Detect which cell encompasses the target text, then output its (X, Y) center coordinate. 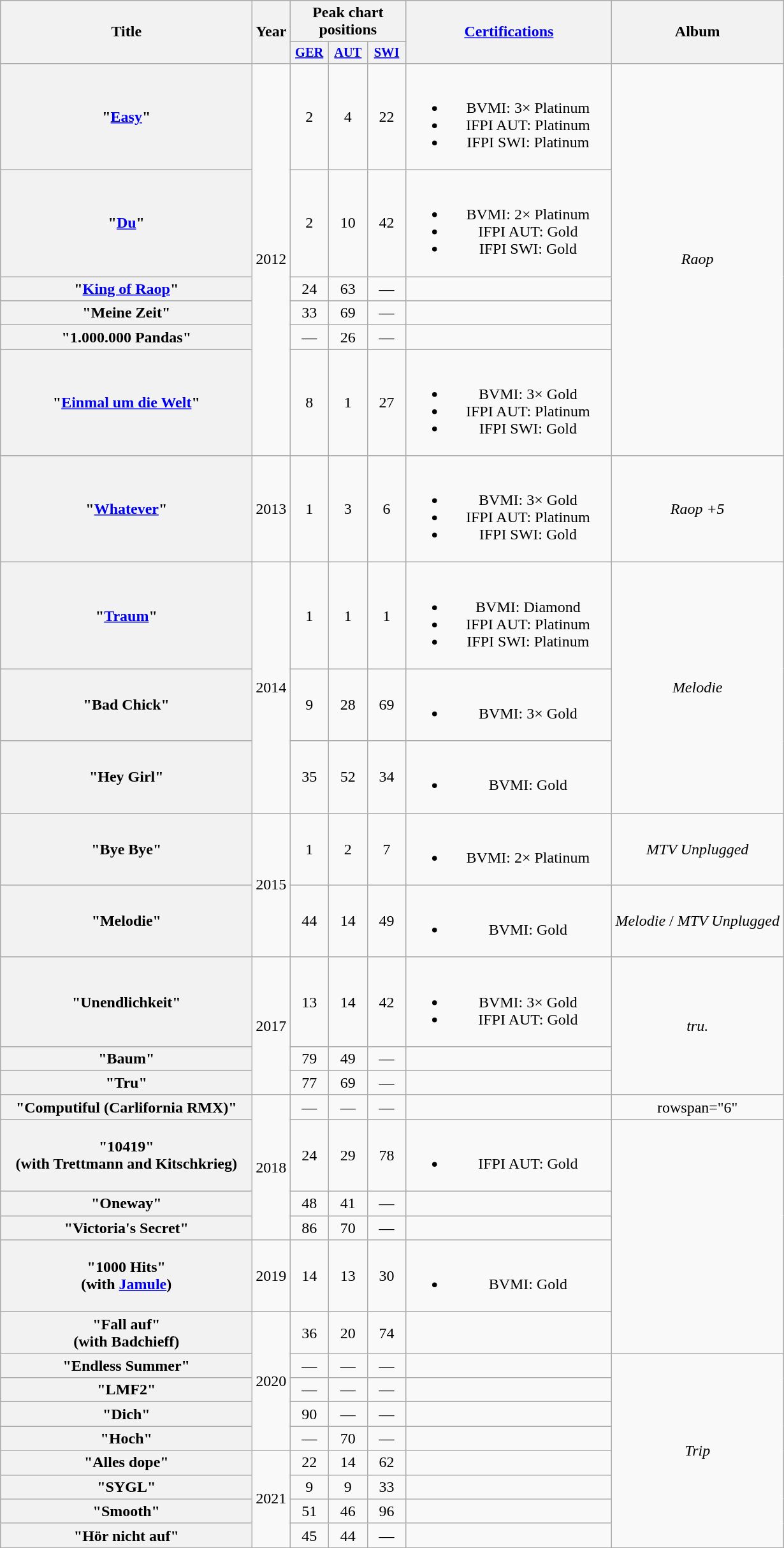
BVMI: 3× GoldIFPI AUT: Gold (509, 1002)
Melodie / MTV Unplugged (697, 921)
BVMI: 3× PlatinumIFPI AUT: PlatinumIFPI SWI: Platinum (509, 116)
10 (348, 223)
"Tru" (126, 1083)
7 (386, 849)
2020 (272, 1381)
Album (697, 32)
20 (348, 1333)
"Du" (126, 223)
41 (348, 1204)
tru. (697, 1026)
62 (386, 1463)
"Unendlichkeit" (126, 1002)
GER (310, 53)
2014 (272, 687)
26 (348, 337)
Title (126, 32)
Peak chart positions (348, 22)
30 (386, 1276)
"Traum" (126, 616)
"SYGL" (126, 1487)
"Melodie" (126, 921)
36 (310, 1333)
2013 (272, 509)
34 (386, 777)
45 (310, 1535)
Raop +5 (697, 509)
"Meine Zeit" (126, 313)
74 (386, 1333)
BVMI: 2× Platinum (509, 849)
2019 (272, 1276)
2021 (272, 1499)
MTV Unplugged (697, 849)
"Einmal um die Welt" (126, 403)
BVMI: 3× Gold (509, 705)
"Easy" (126, 116)
"Computiful (Carlifornia RMX)" (126, 1107)
"Oneway" (126, 1204)
35 (310, 777)
4 (348, 116)
"10419"(with Trettmann and Kitschkrieg) (126, 1155)
79 (310, 1058)
Trip (697, 1450)
51 (310, 1511)
2017 (272, 1026)
"Hör nicht auf" (126, 1535)
96 (386, 1511)
"1000 Hits"(with Jamule) (126, 1276)
"Dich" (126, 1414)
48 (310, 1204)
29 (348, 1155)
BVMI: 2× PlatinumIFPI AUT: GoldIFPI SWI: Gold (509, 223)
AUT (348, 53)
2015 (272, 885)
"Whatever" (126, 509)
"Bye Bye" (126, 849)
"Alles dope" (126, 1463)
"Bad Chick" (126, 705)
27 (386, 403)
"1.000.000 Pandas" (126, 337)
Raop (697, 259)
3 (348, 509)
IFPI AUT: Gold (509, 1155)
BVMI: DiamondIFPI AUT: PlatinumIFPI SWI: Platinum (509, 616)
"Fall auf"(with Badchieff) (126, 1333)
63 (348, 289)
78 (386, 1155)
2012 (272, 259)
6 (386, 509)
"Baum" (126, 1058)
rowspan="6" (697, 1107)
46 (348, 1511)
"Endless Summer" (126, 1366)
77 (310, 1083)
2018 (272, 1167)
52 (348, 777)
Year (272, 32)
"Smooth" (126, 1511)
Melodie (697, 687)
28 (348, 705)
"Victoria's Secret" (126, 1228)
"King of Raop" (126, 289)
SWI (386, 53)
86 (310, 1228)
Certifications (509, 32)
"Hey Girl" (126, 777)
"LMF2" (126, 1390)
90 (310, 1414)
"Hoch" (126, 1438)
8 (310, 403)
